Find where the given text appears and provide that cell's center as [x, y] coordinate. 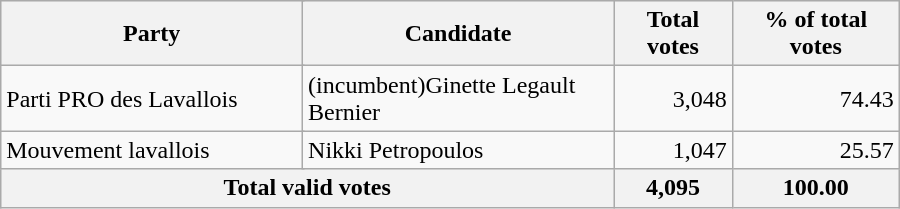
3,048 [674, 98]
Total valid votes [308, 188]
100.00 [816, 188]
(incumbent)Ginette Legault Bernier [458, 98]
1,047 [674, 150]
Mouvement lavallois [152, 150]
74.43 [816, 98]
Total votes [674, 34]
Party [152, 34]
25.57 [816, 150]
Candidate [458, 34]
% of total votes [816, 34]
4,095 [674, 188]
Nikki Petropoulos [458, 150]
Parti PRO des Lavallois [152, 98]
